Output the [x, y] coordinate of the center of the cell containing the given text.  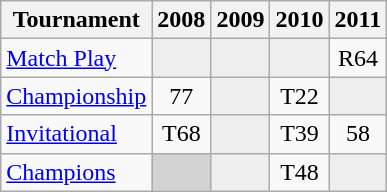
T22 [300, 96]
T39 [300, 134]
77 [182, 96]
T48 [300, 172]
T68 [182, 134]
2008 [182, 20]
2010 [300, 20]
Champions [76, 172]
Tournament [76, 20]
2011 [358, 20]
Match Play [76, 58]
Invitational [76, 134]
R64 [358, 58]
Championship [76, 96]
58 [358, 134]
2009 [240, 20]
